Find where the given text appears and provide that cell's center as [x, y] coordinate. 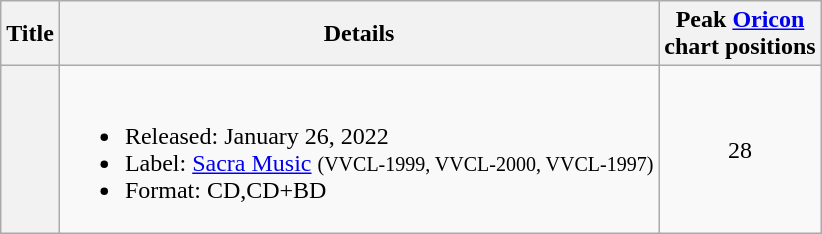
Title [30, 34]
28 [740, 150]
Peak Oricon chart positions [740, 34]
Released: January 26, 2022Label: Sacra Music (VVCL-1999, VVCL-2000, VVCL-1997)Format: CD,CD+BD [358, 150]
Details [358, 34]
